Extract the [X, Y] coordinate from the center of the cell holding the provided text.  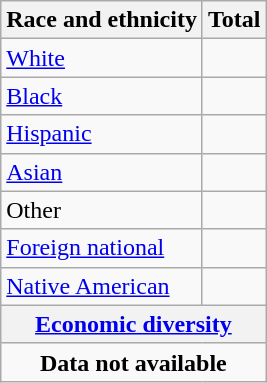
Race and ethnicity [102, 20]
Black [102, 96]
Data not available [134, 362]
Hispanic [102, 134]
White [102, 58]
Economic diversity [134, 324]
Other [102, 210]
Foreign national [102, 248]
Total [234, 20]
Native American [102, 286]
Asian [102, 172]
